Provide the (X, Y) coordinate of the cell's center where the given text is located.  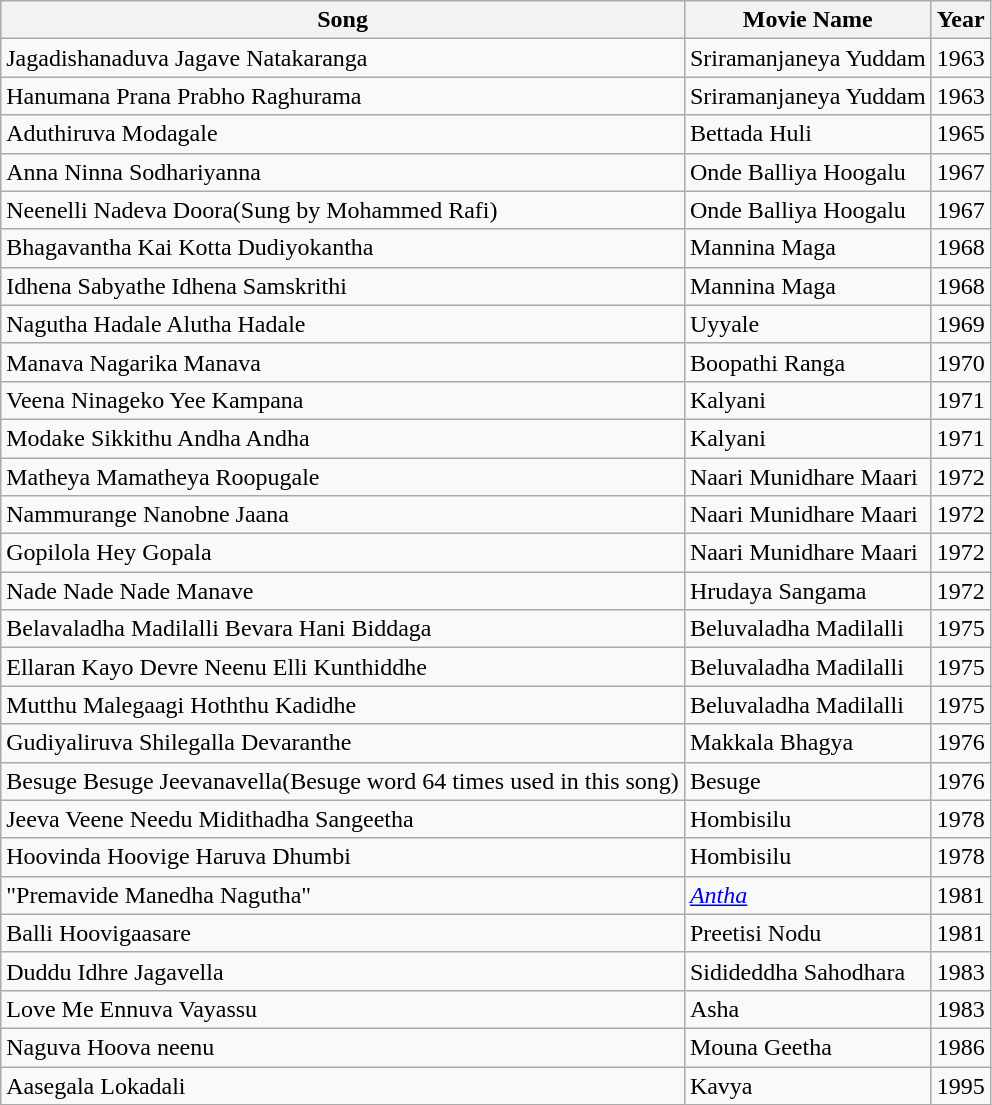
Kavya (808, 1085)
Nade Nade Nade Manave (343, 591)
1970 (960, 362)
Jagadishanaduva Jagave Natakaranga (343, 58)
Gudiyaliruva Shilegalla Devaranthe (343, 743)
Idhena Sabyathe Idhena Samskrithi (343, 286)
Jeeva Veene Needu Midithadha Sangeetha (343, 819)
Naguva Hoova neenu (343, 1047)
Preetisi Nodu (808, 933)
Song (343, 20)
Antha (808, 895)
Besuge (808, 781)
Boopathi Ranga (808, 362)
Asha (808, 1009)
Hrudaya Sangama (808, 591)
Nagutha Hadale Alutha Hadale (343, 324)
Aasegala Lokadali (343, 1085)
Neenelli Nadeva Doora(Sung by Mohammed Rafi) (343, 210)
Matheya Mamatheya Roopugale (343, 477)
Ellaran Kayo Devre Neenu Elli Kunthiddhe (343, 667)
Hanumana Prana Prabho Raghurama (343, 96)
Balli Hoovigaasare (343, 933)
Manava Nagarika Manava (343, 362)
Veena Ninageko Yee Kampana (343, 400)
Aduthiruva Modagale (343, 134)
Bhagavantha Kai Kotta Dudiyokantha (343, 248)
Besuge Besuge Jeevanavella(Besuge word 64 times used in this song) (343, 781)
Love Me Ennuva Vayassu (343, 1009)
Movie Name (808, 20)
1965 (960, 134)
Year (960, 20)
Anna Ninna Sodhariyanna (343, 172)
Gopilola Hey Gopala (343, 553)
Mutthu Malegaagi Hoththu Kadidhe (343, 705)
Hoovinda Hoovige Haruva Dhumbi (343, 857)
Makkala Bhagya (808, 743)
1969 (960, 324)
Duddu Idhre Jagavella (343, 971)
Nammurange Nanobne Jaana (343, 515)
Belavaladha Madilalli Bevara Hani Biddaga (343, 629)
"Premavide Manedha Nagutha" (343, 895)
Sidideddha Sahodhara (808, 971)
1995 (960, 1085)
1986 (960, 1047)
Bettada Huli (808, 134)
Uyyale (808, 324)
Modake Sikkithu Andha Andha (343, 438)
Mouna Geetha (808, 1047)
